Provide the [x, y] coordinate of the cell's center where the given text is located.  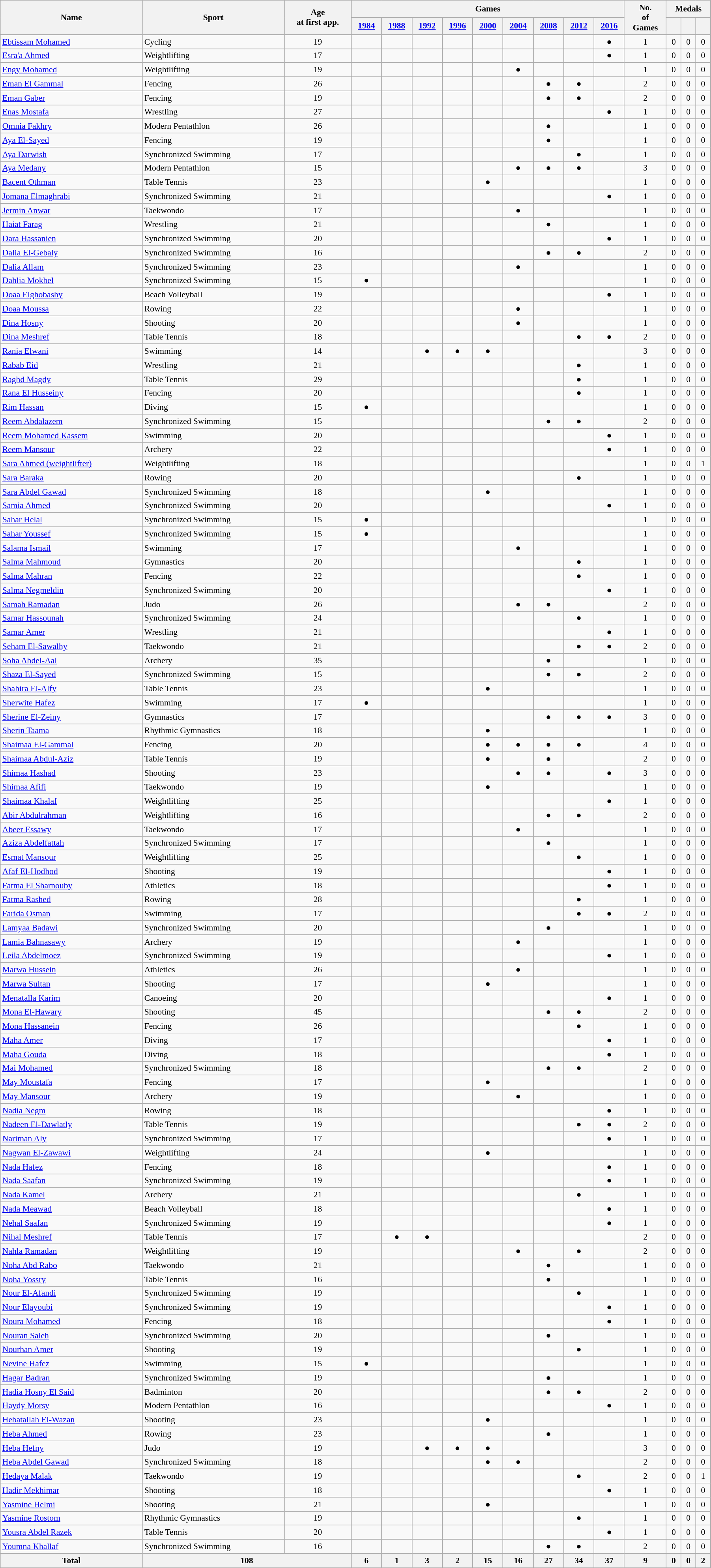
Salma Mahmoud [71, 562]
Mona El-Hawary [71, 1012]
Total [71, 1560]
Rania Elwani [71, 351]
Samah Ramadan [71, 604]
Shaimaa Abdul-Aziz [71, 759]
Rana El Husseiny [71, 393]
Nehal Saafan [71, 1223]
Dara Hassanien [71, 239]
Afaf El-Hodhod [71, 872]
Engy Mohamed [71, 70]
Dina Meshref [71, 337]
Nada Kamel [71, 1195]
Jomana Elmaghrabi [71, 197]
2016 [609, 26]
1992 [427, 26]
Bacent Othman [71, 182]
Mai Mohamed [71, 1068]
Nariman Aly [71, 1139]
Doaa Moussa [71, 309]
Nada Saafan [71, 1181]
Haydy Morsy [71, 1406]
Esmat Mansour [71, 857]
Omnia Fakhry [71, 126]
Maha Amer [71, 1040]
Soha Abdel-Aal [71, 660]
2004 [518, 26]
Fatma El Sharnouby [71, 885]
Sherin Taama [71, 731]
Samia Ahmed [71, 506]
108 [247, 1560]
Hadir Mekhimar [71, 1490]
Nourhan Amer [71, 1350]
2012 [579, 26]
Fatma Rashed [71, 900]
Nadia Negm [71, 1110]
Salma Mahran [71, 576]
Hedaya Malak [71, 1476]
Noura Mohamed [71, 1322]
Medals [689, 9]
Nouran Saleh [71, 1335]
Sara Ahmed (weightlifter) [71, 464]
Heba Hefny [71, 1448]
Esra'a Ahmed [71, 56]
Dina Hosny [71, 323]
Aya Darwish [71, 154]
Farida Osman [71, 914]
2000 [488, 26]
Shaimaa Khalaf [71, 801]
Dalia Allam [71, 267]
2008 [548, 26]
Nour Elayoubi [71, 1307]
Sara Abdel Gawad [71, 492]
Reem Mansour [71, 450]
Seham El-Sawalhy [71, 647]
Doaa Elghobashy [71, 295]
Noha Abd Rabo [71, 1265]
Haiat Farag [71, 225]
Marwa Sultan [71, 984]
Nahla Ramadan [71, 1251]
Sahar Youssef [71, 534]
Mona Hassanein [71, 1026]
May Mansour [71, 1097]
Aya Medany [71, 168]
Aya El-Sayed [71, 140]
Enas Mostafa [71, 112]
Ageat first app. [318, 17]
14 [318, 351]
Samar Hassounah [71, 618]
Salama Ismail [71, 548]
Sport [213, 17]
Nihal Meshref [71, 1237]
Shaza El-Sayed [71, 675]
Nada Meawad [71, 1209]
1996 [458, 26]
Eman Gaber [71, 98]
Leila Abdelmoez [71, 956]
Shimaa Afifi [71, 787]
Nour El-Afandi [71, 1293]
Canoeing [213, 998]
Heba Ahmed [71, 1434]
May Moustafa [71, 1082]
Sara Baraka [71, 478]
Nadeen El-Dawlatly [71, 1125]
Shimaa Hashad [71, 773]
1988 [397, 26]
1984 [366, 26]
4 [645, 745]
Reem Mohamed Kassem [71, 435]
Youmna Khallaf [71, 1547]
Nevine Hafez [71, 1364]
Sahar Helal [71, 520]
Ebtissam Mohamed [71, 42]
Hebatallah El-Wazan [71, 1420]
Jermin Anwar [71, 210]
Heba Abdel Gawad [71, 1462]
Hagar Badran [71, 1378]
Lamia Bahnasawy [71, 942]
Marwa Hussein [71, 970]
Badminton [213, 1392]
Menatalla Karim [71, 998]
Yousra Abdel Razek [71, 1532]
Cycling [213, 42]
No.ofGames [645, 17]
37 [609, 1560]
Samar Amer [71, 632]
Sherwite Hafez [71, 703]
Shahira El-Alfy [71, 689]
Yasmine Helmi [71, 1504]
Dalia El-Gebaly [71, 253]
Rim Hassan [71, 407]
Salma Negmeldin [71, 590]
Nada Hafez [71, 1167]
Eman El Gammal [71, 84]
Abeer Essawy [71, 829]
Reem Abdalazem [71, 422]
Shaimaa El-Gammal [71, 745]
Aziza Abdelfattah [71, 843]
Hadia Hosny El Said [71, 1392]
9 [645, 1560]
Lamyaa Badawi [71, 928]
Games [488, 9]
Nagwan El-Zawawi [71, 1153]
Maha Gouda [71, 1054]
Name [71, 17]
Abir Abdulrahman [71, 815]
28 [318, 900]
34 [579, 1560]
45 [318, 1012]
Sherine El-Zeiny [71, 717]
Rabab Eid [71, 365]
Dahlia Mokbel [71, 281]
Raghd Magdy [71, 379]
Yasmine Rostom [71, 1518]
Noha Yossry [71, 1279]
35 [318, 660]
29 [318, 379]
6 [366, 1560]
